For the text-containing cell, return its midpoint in (X, Y) coordinate format. 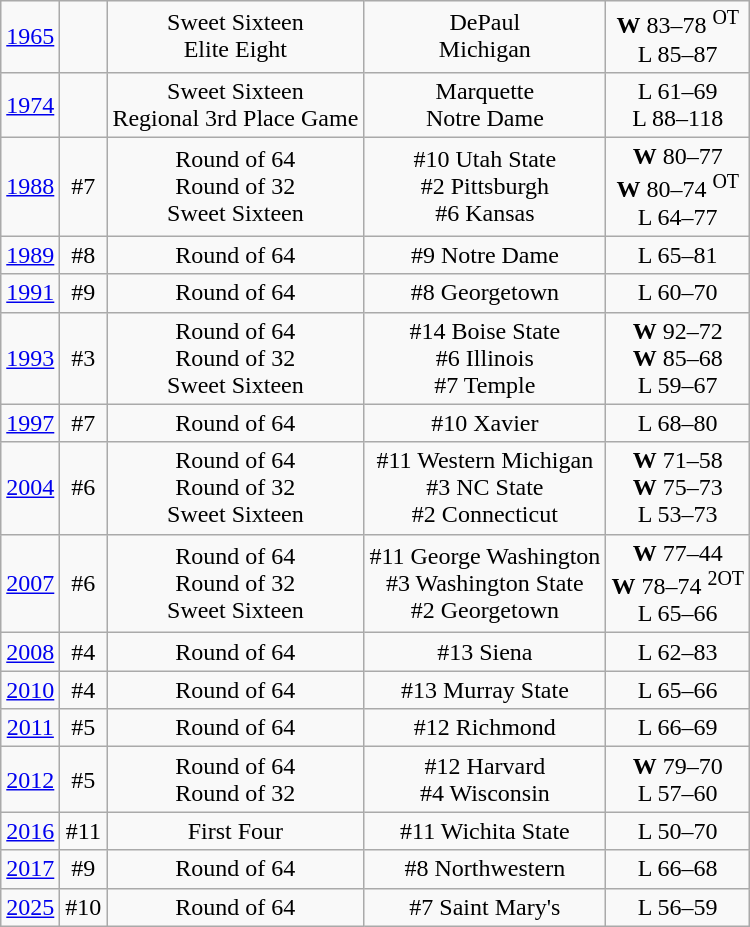
#8 (84, 255)
MarquetteNotre Dame (485, 104)
L 60–70 (678, 293)
2008 (30, 652)
2011 (30, 728)
#12 Richmond (485, 728)
2017 (30, 869)
#13 Murray State (485, 690)
W 77–44W 78–74 2OTL 65–66 (678, 584)
DePaulMichigan (485, 37)
#9 Notre Dame (485, 255)
#8 Georgetown (485, 293)
W 80–77W 80–74 OTL 64–77 (678, 186)
L 56–59 (678, 907)
1974 (30, 104)
W 71–58W 75–73L 53–73 (678, 488)
L 62–83 (678, 652)
L 65–81 (678, 255)
#10 Utah State#2 Pittsburgh#6 Kansas (485, 186)
2004 (30, 488)
1965 (30, 37)
#11 Western Michigan#3 NC State#2 Connecticut (485, 488)
2007 (30, 584)
L 65–66 (678, 690)
Sweet SixteenRegional 3rd Place Game (236, 104)
1997 (30, 423)
1991 (30, 293)
#10 Xavier (485, 423)
W 79–70L 57–60 (678, 780)
L 68–80 (678, 423)
Round of 64Round of 32 (236, 780)
1989 (30, 255)
L 61–69L 88–118 (678, 104)
2016 (30, 831)
2012 (30, 780)
Sweet SixteenElite Eight (236, 37)
#14 Boise State#6 Illinois#7 Temple (485, 358)
#8 Northwestern (485, 869)
#10 (84, 907)
#11 Wichita State (485, 831)
L 66–69 (678, 728)
#11 (84, 831)
2010 (30, 690)
1988 (30, 186)
W 83–78 OTL 85–87 (678, 37)
#3 (84, 358)
#11 George Washington#3 Washington State#2 Georgetown (485, 584)
#7 Saint Mary's (485, 907)
#13 Siena (485, 652)
First Four (236, 831)
1993 (30, 358)
2025 (30, 907)
L 50–70 (678, 831)
#12 Harvard#4 Wisconsin (485, 780)
L 66–68 (678, 869)
W 92–72W 85–68L 59–67 (678, 358)
